Output the [x, y] coordinate of the center of the cell containing the given text.  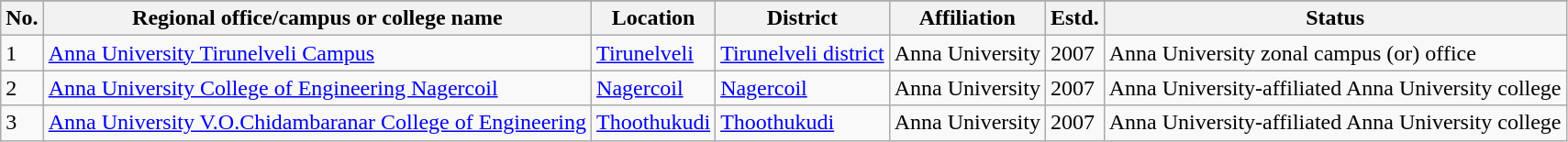
Tirunelveli district [803, 53]
District [803, 18]
Regional office/campus or college name [317, 18]
2 [22, 88]
1 [22, 53]
Anna University Tirunelveli Campus [317, 53]
Estd. [1074, 18]
Location [653, 18]
Anna University College of Engineering Nagercoil [317, 88]
Anna University V.O.Chidambaranar College of Engineering [317, 123]
Tirunelveli [653, 53]
Affiliation [967, 18]
3 [22, 123]
Status [1335, 18]
No. [22, 18]
Anna University zonal campus (or) office [1335, 53]
